From the cell containing the given text, extract its center point as (X, Y) coordinate. 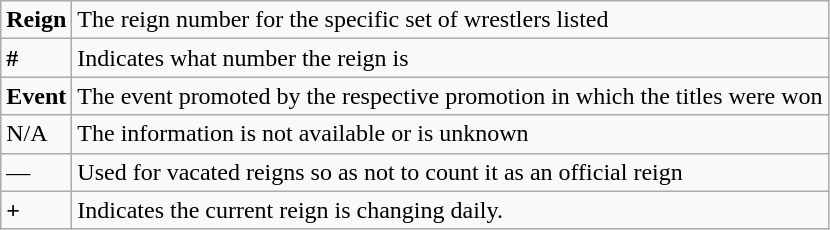
The information is not available or is unknown (450, 134)
The event promoted by the respective promotion in which the titles were won (450, 96)
Indicates the current reign is changing daily. (450, 210)
N/A (36, 134)
Reign (36, 20)
# (36, 58)
Used for vacated reigns so as not to count it as an official reign (450, 172)
Indicates what number the reign is (450, 58)
Event (36, 96)
+ (36, 210)
— (36, 172)
The reign number for the specific set of wrestlers listed (450, 20)
